Identify which cell holds the provided text, then report its [x, y] central coordinate. 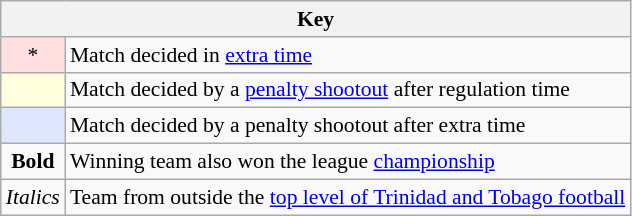
Winning team also won the league championship [348, 162]
Key [316, 19]
Match decided in extra time [348, 55]
Bold [33, 162]
Match decided by a penalty shootout after extra time [348, 126]
Match decided by a penalty shootout after regulation time [348, 90]
* [33, 55]
Team from outside the top level of Trinidad and Tobago football [348, 197]
Italics [33, 197]
